Locate the cell with the specified text and output its [X, Y] center coordinate. 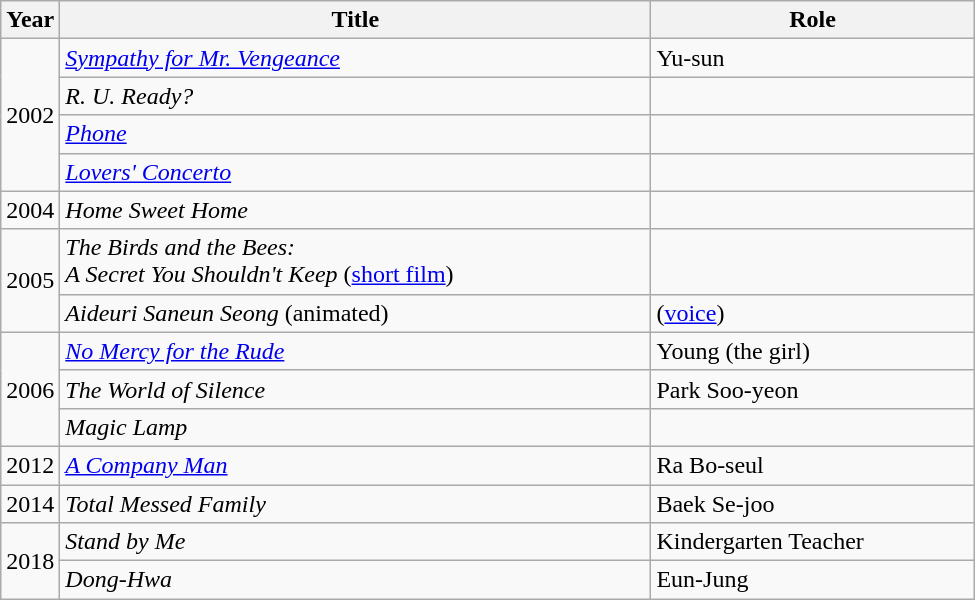
Year [30, 20]
2018 [30, 561]
Yu-sun [812, 58]
Young (the girl) [812, 351]
R. U. Ready? [356, 96]
2004 [30, 210]
Title [356, 20]
Home Sweet Home [356, 210]
Phone [356, 134]
2005 [30, 280]
No Mercy for the Rude [356, 351]
2006 [30, 389]
2014 [30, 503]
Role [812, 20]
Eun-Jung [812, 580]
The World of Silence [356, 389]
Baek Se-joo [812, 503]
Total Messed Family [356, 503]
2012 [30, 465]
Lovers' Concerto [356, 172]
Park Soo-yeon [812, 389]
Sympathy for Mr. Vengeance [356, 58]
Stand by Me [356, 542]
Ra Bo-seul [812, 465]
(voice) [812, 313]
Aideuri Saneun Seong (animated) [356, 313]
Dong-Hwa [356, 580]
The Birds and the Bees:A Secret You Shouldn't Keep (short film) [356, 262]
Magic Lamp [356, 427]
Kindergarten Teacher [812, 542]
2002 [30, 115]
A Company Man [356, 465]
